Scan for the cell matching the given text and deliver its (x, y) coordinate at center. 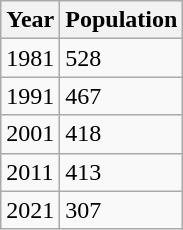
Year (30, 20)
2011 (30, 172)
1981 (30, 58)
2021 (30, 210)
1991 (30, 96)
Population (122, 20)
2001 (30, 134)
307 (122, 210)
413 (122, 172)
528 (122, 58)
467 (122, 96)
418 (122, 134)
